Return (X, Y) of the center of cell containing provided text 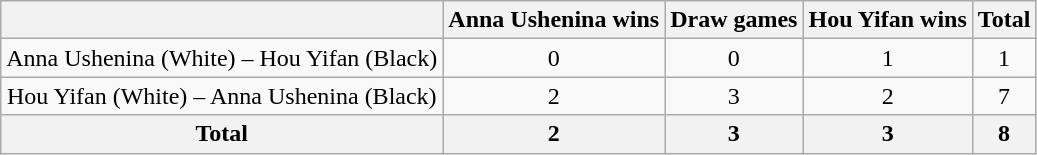
8 (1004, 134)
Hou Yifan wins (888, 20)
Anna Ushenina (White) – Hou Yifan (Black) (222, 58)
Anna Ushenina wins (554, 20)
Hou Yifan (White) – Anna Ushenina (Black) (222, 96)
Draw games (734, 20)
7 (1004, 96)
